Pinpoint the cell where the given text exists, returning its [X, Y] midpoint coordinate. 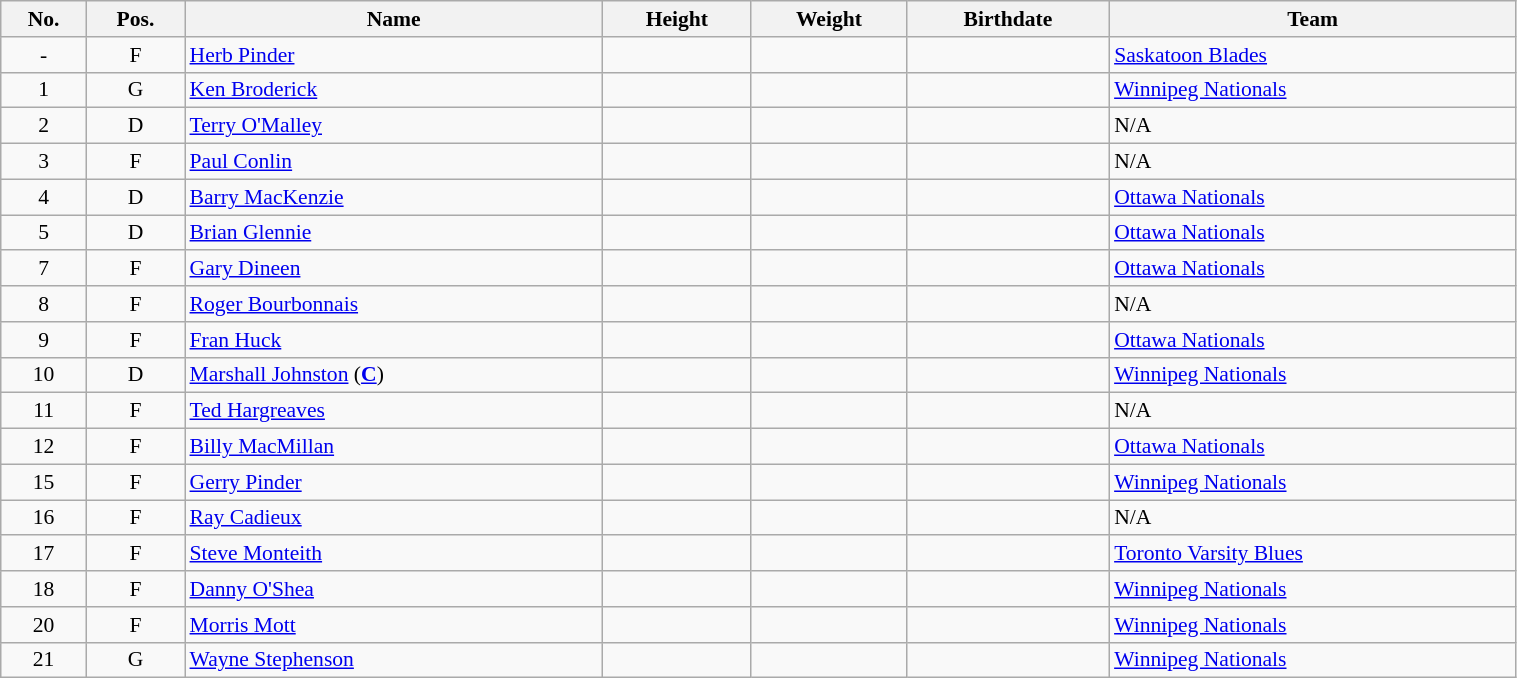
9 [44, 340]
Billy MacMillan [393, 447]
Brian Glennie [393, 233]
Fran Huck [393, 340]
Weight [829, 19]
3 [44, 162]
Ken Broderick [393, 90]
Gary Dineen [393, 269]
Marshall Johnston (C) [393, 375]
4 [44, 197]
8 [44, 304]
Birthdate [1008, 19]
Morris Mott [393, 625]
- [44, 55]
11 [44, 411]
12 [44, 447]
21 [44, 660]
2 [44, 126]
20 [44, 625]
1 [44, 90]
No. [44, 19]
Team [1312, 19]
Name [393, 19]
Danny O'Shea [393, 589]
Gerry Pinder [393, 482]
10 [44, 375]
Roger Bourbonnais [393, 304]
Ray Cadieux [393, 518]
Terry O'Malley [393, 126]
Herb Pinder [393, 55]
Toronto Varsity Blues [1312, 554]
15 [44, 482]
Barry MacKenzie [393, 197]
Paul Conlin [393, 162]
Steve Monteith [393, 554]
17 [44, 554]
16 [44, 518]
Wayne Stephenson [393, 660]
18 [44, 589]
5 [44, 233]
Height [677, 19]
Ted Hargreaves [393, 411]
7 [44, 269]
Pos. [135, 19]
Saskatoon Blades [1312, 55]
